From the cell containing the given text, extract its center point as (X, Y) coordinate. 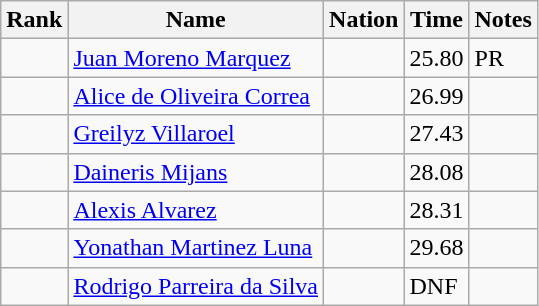
Time (436, 20)
27.43 (436, 134)
25.80 (436, 58)
Alice de Oliveira Correa (196, 96)
Nation (364, 20)
Alexis Alvarez (196, 210)
28.08 (436, 172)
Rank (34, 20)
Juan Moreno Marquez (196, 58)
Greilyz Villaroel (196, 134)
29.68 (436, 248)
DNF (436, 286)
PR (503, 58)
Yonathan Martinez Luna (196, 248)
Rodrigo Parreira da Silva (196, 286)
Notes (503, 20)
28.31 (436, 210)
Name (196, 20)
26.99 (436, 96)
Daineris Mijans (196, 172)
